Scan for the cell matching the given text and deliver its (X, Y) coordinate at center. 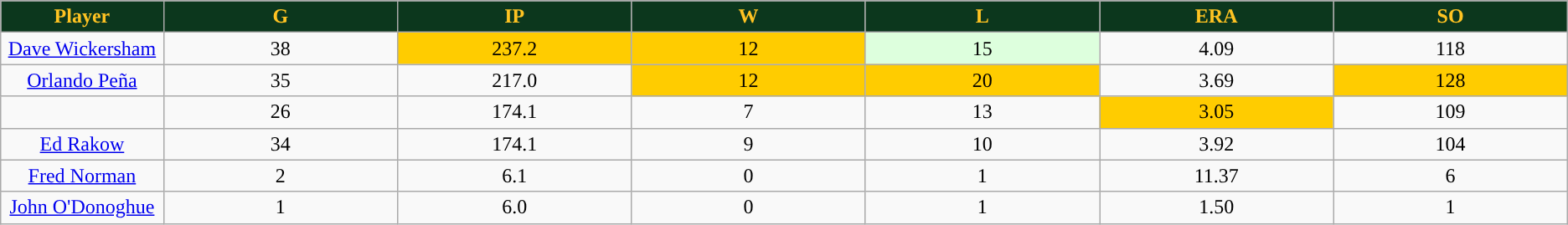
G (280, 17)
104 (1451, 144)
237.2 (514, 49)
15 (982, 49)
Orlando Peña (82, 80)
Player (82, 17)
2 (280, 176)
John O'Donoghue (82, 207)
3.05 (1216, 112)
6 (1451, 176)
SO (1451, 17)
128 (1451, 80)
Dave Wickersham (82, 49)
109 (1451, 112)
3.69 (1216, 80)
118 (1451, 49)
38 (280, 49)
6.0 (514, 207)
6.1 (514, 176)
Fred Norman (82, 176)
20 (982, 80)
L (982, 17)
7 (749, 112)
Ed Rakow (82, 144)
35 (280, 80)
3.92 (1216, 144)
26 (280, 112)
13 (982, 112)
W (749, 17)
10 (982, 144)
IP (514, 17)
34 (280, 144)
217.0 (514, 80)
ERA (1216, 17)
4.09 (1216, 49)
1.50 (1216, 207)
9 (749, 144)
11.37 (1216, 176)
